Search for the cell housing the specified text and yield its (x, y) center coordinate. 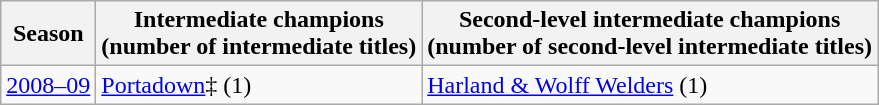
2008–09 (48, 85)
Intermediate champions(number of intermediate titles) (259, 34)
Second-level intermediate champions(number of second-level intermediate titles) (650, 34)
Harland & Wolff Welders (1) (650, 85)
Portadown‡ (1) (259, 85)
Season (48, 34)
